Capture the cell that displays the provided text and extract its [x, y] central coordinate. 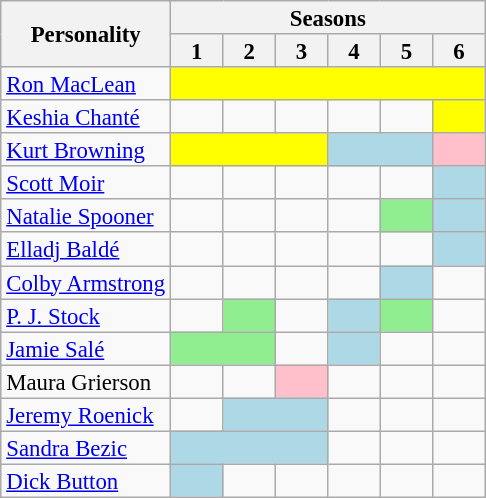
Scott Moir [86, 182]
Colby Armstrong [86, 282]
4 [354, 50]
Jamie Salé [86, 348]
3 [301, 50]
Personality [86, 34]
1 [196, 50]
2 [249, 50]
P. J. Stock [86, 316]
Ron MacLean [86, 84]
Sandra Bezic [86, 448]
Dick Button [86, 480]
Seasons [328, 18]
Natalie Spooner [86, 216]
Jeremy Roenick [86, 414]
5 [406, 50]
Maura Grierson [86, 382]
Keshia Chanté [86, 116]
6 [459, 50]
Elladj Baldé [86, 248]
Kurt Browning [86, 150]
